Provide the [X, Y] coordinate of the cell's center where the given text is located.  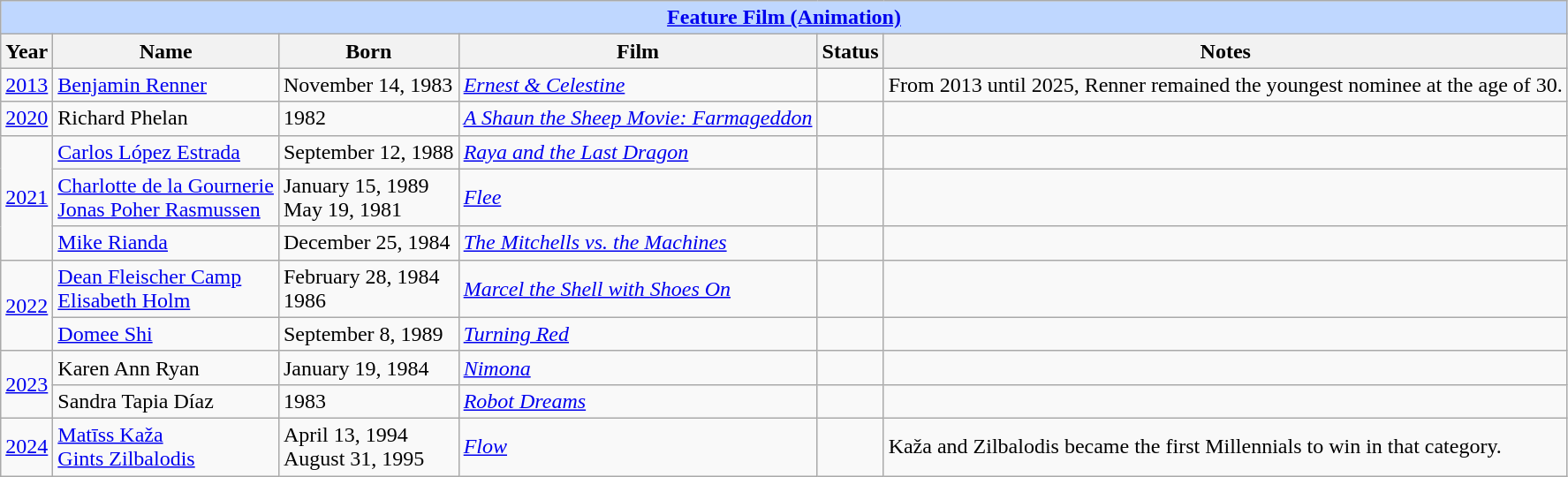
2023 [27, 384]
2024 [27, 447]
Nimona [638, 367]
Feature Film (Animation) [784, 18]
Flee [638, 198]
Karen Ann Ryan [166, 367]
Film [638, 51]
2021 [27, 198]
Kaža and Zilbalodis became the first Millennials to win in that category. [1225, 447]
1982 [368, 118]
Name [166, 51]
Richard Phelan [166, 118]
Ernest & Celestine [638, 85]
November 14, 1983 [368, 85]
Mike Rianda [166, 243]
A Shaun the Sheep Movie: Farmageddon [638, 118]
February 28, 19841986 [368, 288]
Raya and the Last Dragon [638, 152]
Turning Red [638, 334]
Flow [638, 447]
Matīss KažaGints Zilbalodis [166, 447]
Sandra Tapia Díaz [166, 401]
2022 [27, 306]
The Mitchells vs. the Machines [638, 243]
April 13, 1994August 31, 1995 [368, 447]
Status [850, 51]
Domee Shi [166, 334]
Notes [1225, 51]
January 19, 1984 [368, 367]
1983 [368, 401]
Benjamin Renner [166, 85]
Marcel the Shell with Shoes On [638, 288]
2013 [27, 85]
Robot Dreams [638, 401]
Born [368, 51]
September 12, 1988 [368, 152]
From 2013 until 2025, Renner remained the youngest nominee at the age of 30. [1225, 85]
Year [27, 51]
2020 [27, 118]
Charlotte de la GournerieJonas Poher Rasmussen [166, 198]
December 25, 1984 [368, 243]
January 15, 1989May 19, 1981 [368, 198]
Carlos López Estrada [166, 152]
September 8, 1989 [368, 334]
Dean Fleischer CampElisabeth Holm [166, 288]
